Detect which cell encompasses the target text, then output its (x, y) center coordinate. 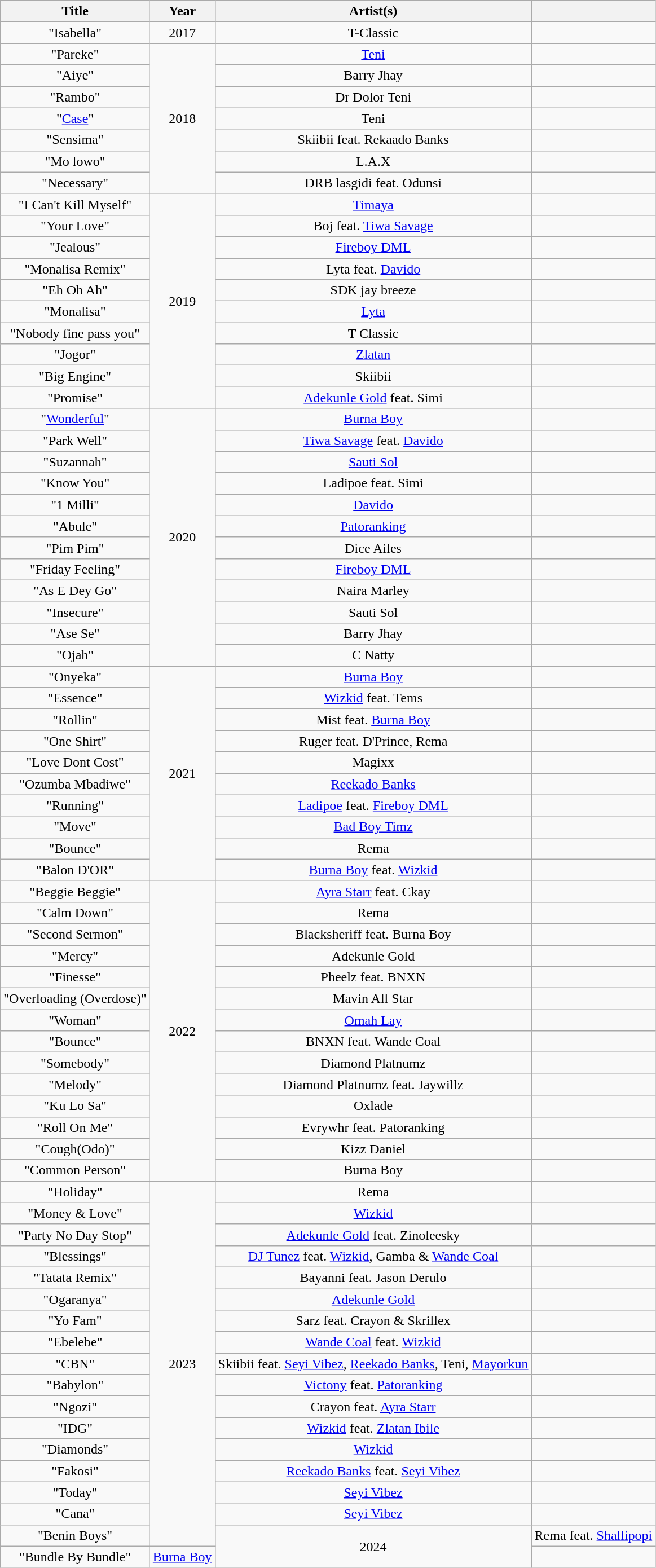
"Love Dont Cost" (76, 763)
DRB lasgidi feat. Odunsi (373, 183)
"One Shirt" (76, 741)
"Friday Feeling" (76, 569)
Oxlade (373, 1106)
"Suzannah" (76, 462)
"Common Person" (76, 1170)
"Isabella" (76, 33)
"Your Love" (76, 226)
"Tatata Remix" (76, 1278)
"Aiye" (76, 76)
Diamond Platnumz feat. Jaywillz (373, 1085)
Ayra Starr feat. Ckay (373, 891)
"Running" (76, 805)
Rema feat. Shallipopi (593, 1535)
2018 (182, 118)
"Fakosi" (76, 1471)
"Essence" (76, 698)
"Woman" (76, 1020)
Title (76, 11)
BNXN feat. Wande Coal (373, 1042)
T-Classic (373, 33)
Skiibii feat. Rekaado Banks (373, 140)
Dr Dolor Teni (373, 97)
Dice Ailes (373, 548)
"Blessings" (76, 1256)
Sarz feat. Crayon & Skrillex (373, 1321)
Ladipoe feat. Simi (373, 483)
"Ku Lo Sa" (76, 1106)
Omah Lay (373, 1020)
"Pim Pim" (76, 548)
"Money & Love" (76, 1213)
Kizz Daniel (373, 1149)
"Cana" (76, 1514)
"Mo lowo" (76, 161)
"Jogor" (76, 355)
"Balon D'OR" (76, 870)
Blacksheriff feat. Burna Boy (373, 934)
"Cough(Odo)" (76, 1149)
"Rambo" (76, 97)
2024 (373, 1546)
"Ngozi" (76, 1407)
C Natty (373, 655)
"Rollin" (76, 720)
Tiwa Savage feat. Davido (373, 441)
"Ebelebe" (76, 1342)
"CBN" (76, 1364)
Artist(s) (373, 11)
"Park Well" (76, 441)
"As E Dey Go" (76, 591)
"Benin Boys" (76, 1535)
Reekado Banks (373, 784)
"Babylon" (76, 1385)
Victony feat. Patoranking (373, 1385)
2022 (182, 1031)
"Move" (76, 827)
Boj feat. Tiwa Savage (373, 226)
2020 (182, 537)
Adekunle Gold feat. Zinoleesky (373, 1235)
Lyta feat. Davido (373, 269)
Mavin All Star (373, 999)
"Ogaranya" (76, 1299)
"Finesse" (76, 977)
"Insecure" (76, 612)
Wizkid feat. Tems (373, 698)
"Party No Day Stop" (76, 1235)
"Second Sermon" (76, 934)
Naira Marley (373, 591)
2021 (182, 774)
"Eh Oh Ah" (76, 290)
"Big Engine" (76, 376)
"IDG" (76, 1428)
"Mercy" (76, 956)
Wande Coal feat. Wizkid (373, 1342)
"I Can't Kill Myself" (76, 204)
Skiibii (373, 376)
"Calm Down" (76, 913)
Wizkid feat. Zlatan Ibile (373, 1428)
2023 (182, 1364)
"Jealous" (76, 247)
Patoranking (373, 526)
Bayanni feat. Jason Derulo (373, 1278)
"Somebody" (76, 1063)
"Ozumba Mbadiwe" (76, 784)
Reekado Banks feat. Seyi Vibez (373, 1471)
T Classic (373, 333)
SDK jay breeze (373, 290)
Zlatan (373, 355)
"Abule" (76, 526)
Pheelz feat. BNXN (373, 977)
"Case" (76, 118)
"Holiday" (76, 1192)
"Beggie Beggie" (76, 891)
"Promise" (76, 398)
Crayon feat. Ayra Starr (373, 1407)
"Melody" (76, 1085)
"Today" (76, 1492)
"Diamonds" (76, 1450)
L.A.X (373, 161)
"Nobody fine pass you" (76, 333)
DJ Tunez feat. Wizkid, Gamba & Wande Coal (373, 1256)
Skiibii feat. Seyi Vibez, Reekado Banks, Teni, Mayorkun (373, 1364)
Davido (373, 505)
"Know You" (76, 483)
"Yo Fam" (76, 1321)
2017 (182, 33)
"Roll On Me" (76, 1127)
Diamond Platnumz (373, 1063)
"Overloading (Overdose)" (76, 999)
"1 Milli" (76, 505)
"Monalisa" (76, 312)
Bad Boy Timz (373, 827)
"Bundle By Bundle" (76, 1557)
"Ojah" (76, 655)
"Ase Se" (76, 634)
"Wonderful" (76, 419)
Adekunle Gold feat. Simi (373, 398)
Ruger feat. D'Prince, Rema (373, 741)
Magixx (373, 763)
Lyta (373, 312)
Evrywhr feat. Patoranking (373, 1127)
"Pareke" (76, 54)
Mist feat. Burna Boy (373, 720)
"Necessary" (76, 183)
Ladipoe feat. Fireboy DML (373, 805)
2019 (182, 301)
Year (182, 11)
"Monalisa Remix" (76, 269)
Timaya (373, 204)
"Sensima" (76, 140)
Burna Boy feat. Wizkid (373, 870)
"Onyeka" (76, 677)
